Scan for the cell matching the given text and deliver its (x, y) coordinate at center. 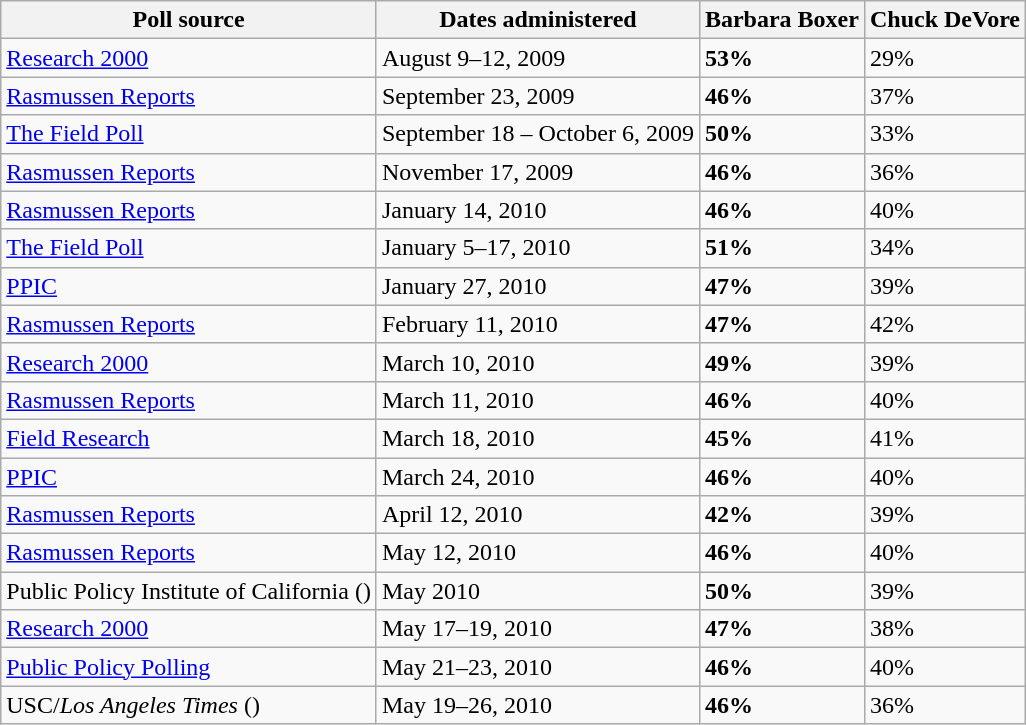
49% (782, 362)
Public Policy Institute of California () (189, 591)
March 24, 2010 (538, 477)
September 18 – October 6, 2009 (538, 134)
Poll source (189, 20)
53% (782, 58)
February 11, 2010 (538, 324)
USC/Los Angeles Times () (189, 705)
January 5–17, 2010 (538, 248)
Barbara Boxer (782, 20)
May 19–26, 2010 (538, 705)
37% (944, 96)
April 12, 2010 (538, 515)
March 10, 2010 (538, 362)
September 23, 2009 (538, 96)
29% (944, 58)
March 18, 2010 (538, 438)
51% (782, 248)
Field Research (189, 438)
March 11, 2010 (538, 400)
August 9–12, 2009 (538, 58)
45% (782, 438)
January 27, 2010 (538, 286)
Dates administered (538, 20)
41% (944, 438)
January 14, 2010 (538, 210)
33% (944, 134)
Chuck DeVore (944, 20)
38% (944, 629)
34% (944, 248)
May 21–23, 2010 (538, 667)
May 2010 (538, 591)
November 17, 2009 (538, 172)
May 17–19, 2010 (538, 629)
Public Policy Polling (189, 667)
May 12, 2010 (538, 553)
